Output the (x, y) coordinate of the center of the cell containing the given text.  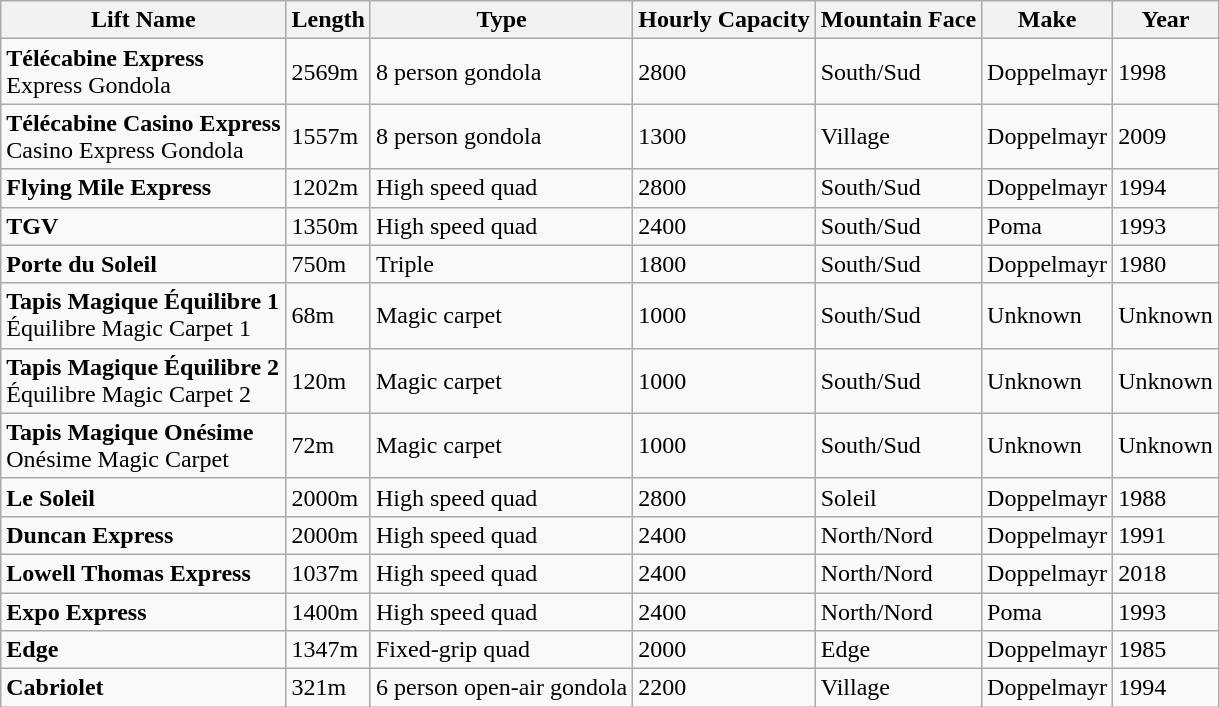
Télécabine ExpressExpress Gondola (144, 72)
1991 (1166, 535)
1037m (328, 573)
Year (1166, 20)
Le Soleil (144, 497)
1800 (724, 264)
1980 (1166, 264)
Length (328, 20)
Tapis Magique Équilibre 2Équilibre Magic Carpet 2 (144, 380)
Expo Express (144, 611)
Porte du Soleil (144, 264)
1985 (1166, 650)
1400m (328, 611)
Tapis Magique Équilibre 1Équilibre Magic Carpet 1 (144, 316)
Flying Mile Express (144, 188)
2569m (328, 72)
1988 (1166, 497)
2009 (1166, 136)
Type (501, 20)
Télécabine Casino ExpressCasino Express Gondola (144, 136)
6 person open-air gondola (501, 688)
2018 (1166, 573)
1998 (1166, 72)
Tapis Magique OnésimeOnésime Magic Carpet (144, 446)
68m (328, 316)
Cabriolet (144, 688)
72m (328, 446)
Lift Name (144, 20)
TGV (144, 226)
1300 (724, 136)
1347m (328, 650)
120m (328, 380)
2200 (724, 688)
Lowell Thomas Express (144, 573)
1557m (328, 136)
2000 (724, 650)
Soleil (898, 497)
750m (328, 264)
Make (1048, 20)
Mountain Face (898, 20)
321m (328, 688)
Triple (501, 264)
Fixed-grip quad (501, 650)
Hourly Capacity (724, 20)
Duncan Express (144, 535)
1350m (328, 226)
1202m (328, 188)
